From the cell containing the given text, extract its center point as (x, y) coordinate. 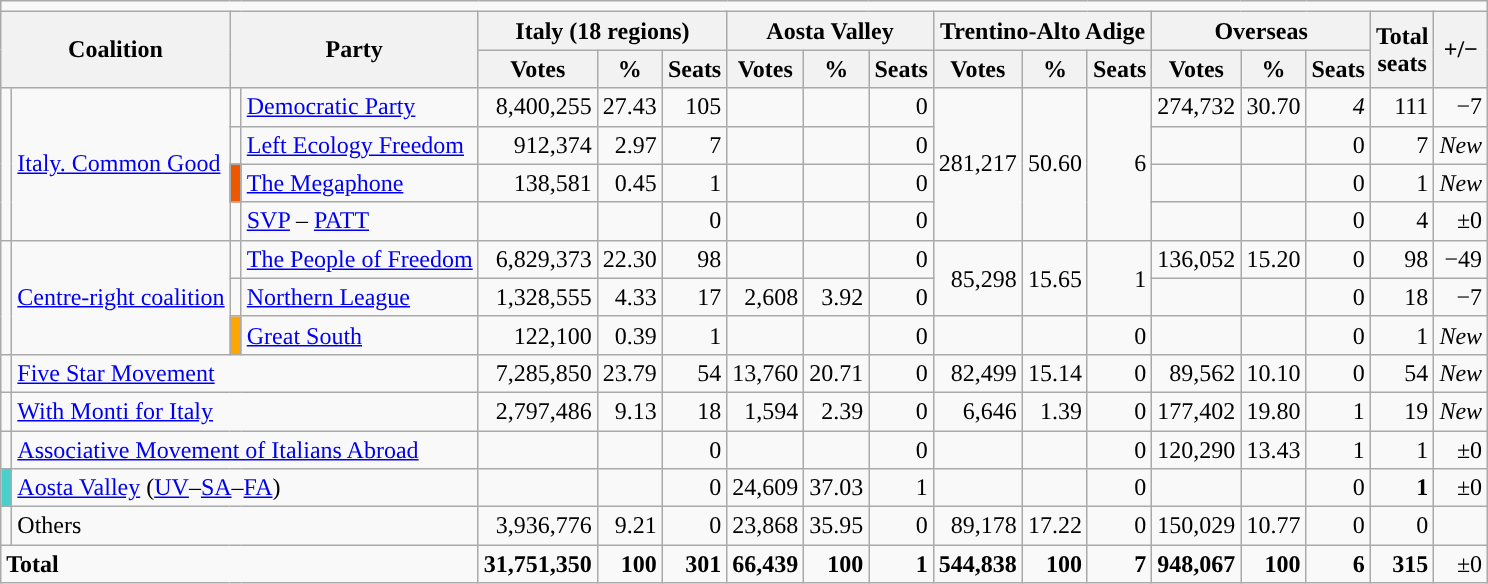
8,400,255 (538, 107)
The People of Freedom (360, 259)
37.03 (836, 488)
50.60 (1054, 164)
24,609 (766, 488)
66,439 (766, 564)
The Megaphone (360, 183)
13,760 (766, 373)
SVP – PATT (360, 221)
3.92 (836, 297)
2.97 (630, 145)
0.39 (630, 335)
7,285,850 (538, 373)
Left Ecology Freedom (360, 145)
10.10 (1274, 373)
315 (1402, 564)
Trentino-Alto Adige (1042, 31)
Aosta Valley (830, 31)
0.45 (630, 183)
2,608 (766, 297)
With Monti for Italy (245, 411)
177,402 (1196, 411)
Others (245, 526)
1,328,555 (538, 297)
136,052 (1196, 259)
2,797,486 (538, 411)
15.20 (1274, 259)
22.30 (630, 259)
9.21 (630, 526)
10.77 (1274, 526)
150,029 (1196, 526)
120,290 (1196, 449)
3,936,776 (538, 526)
274,732 (1196, 107)
Aosta Valley (UV–SA–FA) (245, 488)
4.33 (630, 297)
Total seats (1402, 50)
Italy. Common Good (121, 164)
122,100 (538, 335)
13.43 (1274, 449)
15.14 (1054, 373)
31,751,350 (538, 564)
301 (694, 564)
Northern League (360, 297)
23.79 (630, 373)
Overseas (1262, 31)
948,067 (1196, 564)
Coalition (116, 50)
6,646 (978, 411)
Democratic Party (360, 107)
544,838 (978, 564)
17 (694, 297)
Great South (360, 335)
105 (694, 107)
Centre-right coalition (121, 297)
Five Star Movement (245, 373)
912,374 (538, 145)
111 (1402, 107)
27.43 (630, 107)
15.65 (1054, 278)
Italy (18 regions) (602, 31)
17.22 (1054, 526)
9.13 (630, 411)
Associative Movement of Italians Abroad (245, 449)
Party (354, 50)
+/− (1461, 50)
35.95 (836, 526)
1,594 (766, 411)
23,868 (766, 526)
Total (240, 564)
19 (1402, 411)
85,298 (978, 278)
1.39 (1054, 411)
30.70 (1274, 107)
82,499 (978, 373)
89,562 (1196, 373)
89,178 (978, 526)
19.80 (1274, 411)
138,581 (538, 183)
281,217 (978, 164)
−49 (1461, 259)
2.39 (836, 411)
20.71 (836, 373)
6,829,373 (538, 259)
